Identify which cell holds the provided text, then report its (x, y) central coordinate. 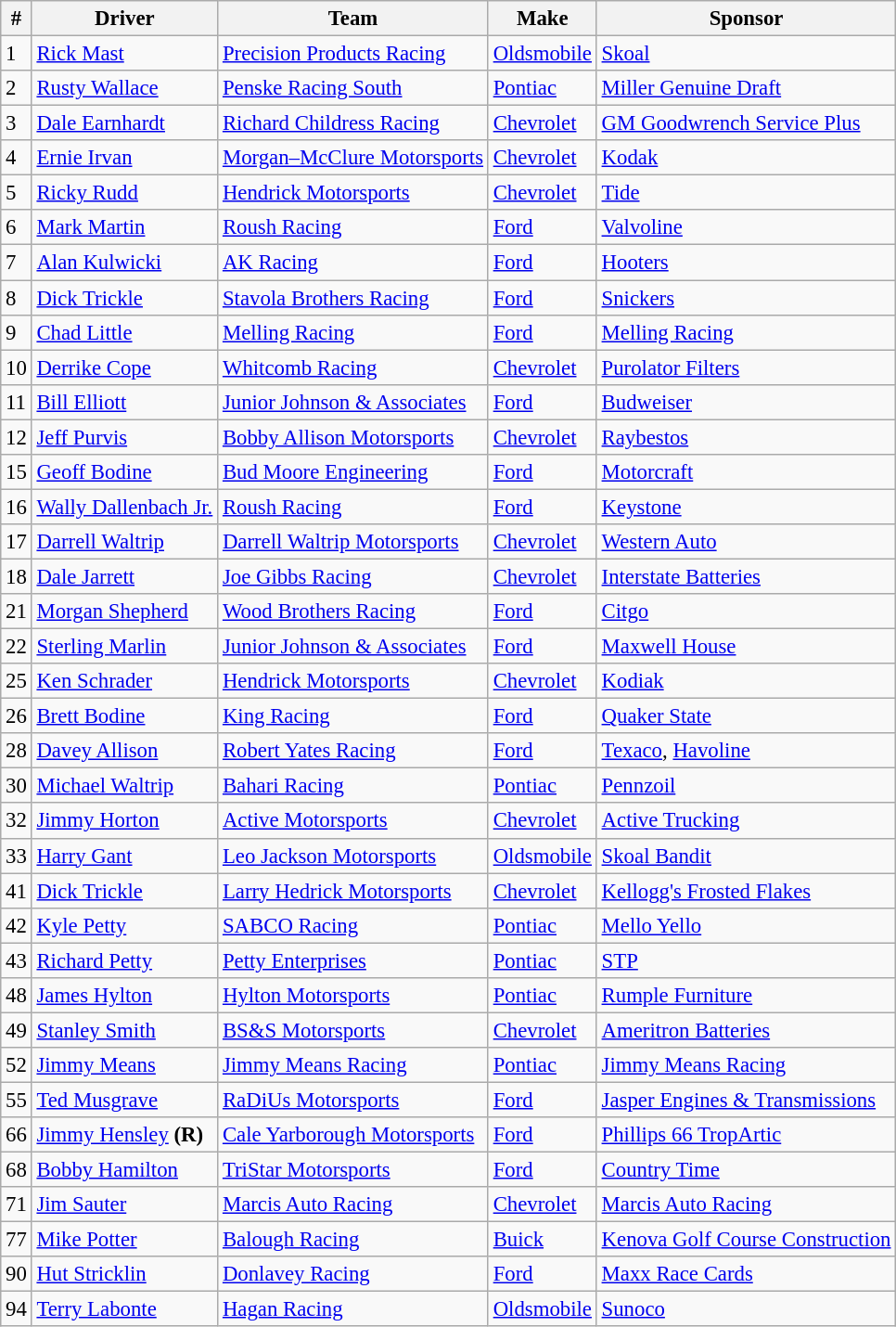
22 (17, 647)
Kenova Golf Course Construction (746, 1240)
Richard Childress Racing (353, 123)
Hagan Racing (353, 1309)
Snickers (746, 298)
Pennzoil (746, 786)
Buick (542, 1240)
Petty Enterprises (353, 960)
Rumple Furniture (746, 996)
Raybestos (746, 437)
Derrike Cope (124, 367)
71 (17, 1205)
Penske Racing South (353, 88)
Davey Allison (124, 751)
Darrell Waltrip (124, 542)
Quaker State (746, 716)
Maxx Race Cards (746, 1274)
Ken Schrader (124, 681)
Active Motorsports (353, 821)
Ted Musgrave (124, 1100)
Mark Martin (124, 227)
48 (17, 996)
Whitcomb Racing (353, 367)
Mello Yello (746, 925)
Phillips 66 TropArtic (746, 1135)
Robert Yates Racing (353, 751)
28 (17, 751)
RaDiUs Motorsports (353, 1100)
66 (17, 1135)
Geoff Bodine (124, 472)
Bahari Racing (353, 786)
Team (353, 19)
James Hylton (124, 996)
Donlavey Racing (353, 1274)
Leo Jackson Motorsports (353, 856)
41 (17, 891)
Motorcraft (746, 472)
Ricky Rudd (124, 193)
Bobby Allison Motorsports (353, 437)
# (17, 19)
Dale Earnhardt (124, 123)
30 (17, 786)
Jeff Purvis (124, 437)
68 (17, 1170)
17 (17, 542)
Stanley Smith (124, 1030)
Citgo (746, 612)
15 (17, 472)
Kyle Petty (124, 925)
Hylton Motorsports (353, 996)
77 (17, 1240)
32 (17, 821)
TriStar Motorsports (353, 1170)
Michael Waltrip (124, 786)
Bill Elliott (124, 402)
Skoal Bandit (746, 856)
Wally Dallenbach Jr. (124, 507)
Sponsor (746, 19)
12 (17, 437)
Texaco, Havoline (746, 751)
1 (17, 54)
Harry Gant (124, 856)
Terry Labonte (124, 1309)
52 (17, 1065)
Rick Mast (124, 54)
Mike Potter (124, 1240)
5 (17, 193)
Country Time (746, 1170)
Skoal (746, 54)
Cale Yarborough Motorsports (353, 1135)
Valvoline (746, 227)
10 (17, 367)
BS&S Motorsports (353, 1030)
94 (17, 1309)
King Racing (353, 716)
Sterling Marlin (124, 647)
Purolator Filters (746, 367)
Western Auto (746, 542)
SABCO Racing (353, 925)
Richard Petty (124, 960)
Maxwell House (746, 647)
90 (17, 1274)
Tide (746, 193)
21 (17, 612)
Brett Bodine (124, 716)
42 (17, 925)
8 (17, 298)
AK Racing (353, 263)
Sunoco (746, 1309)
Jimmy Horton (124, 821)
Interstate Batteries (746, 576)
Hut Stricklin (124, 1274)
Dale Jarrett (124, 576)
Alan Kulwicki (124, 263)
Morgan–McClure Motorsports (353, 158)
2 (17, 88)
Ernie Irvan (124, 158)
Budweiser (746, 402)
Joe Gibbs Racing (353, 576)
43 (17, 960)
Jimmy Hensley (R) (124, 1135)
Rusty Wallace (124, 88)
Miller Genuine Draft (746, 88)
Keystone (746, 507)
Hooters (746, 263)
Active Trucking (746, 821)
49 (17, 1030)
25 (17, 681)
4 (17, 158)
Balough Racing (353, 1240)
9 (17, 332)
18 (17, 576)
Precision Products Racing (353, 54)
Stavola Brothers Racing (353, 298)
Ameritron Batteries (746, 1030)
Kodiak (746, 681)
Bud Moore Engineering (353, 472)
Driver (124, 19)
STP (746, 960)
16 (17, 507)
Bobby Hamilton (124, 1170)
Darrell Waltrip Motorsports (353, 542)
11 (17, 402)
Jasper Engines & Transmissions (746, 1100)
Larry Hedrick Motorsports (353, 891)
Kellogg's Frosted Flakes (746, 891)
Make (542, 19)
Jim Sauter (124, 1205)
Kodak (746, 158)
6 (17, 227)
55 (17, 1100)
Morgan Shepherd (124, 612)
26 (17, 716)
GM Goodwrench Service Plus (746, 123)
Jimmy Means (124, 1065)
Wood Brothers Racing (353, 612)
33 (17, 856)
Chad Little (124, 332)
7 (17, 263)
3 (17, 123)
